Detect which cell encompasses the target text, then output its (x, y) center coordinate. 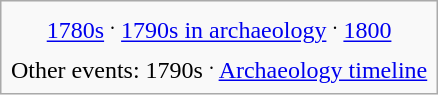
Other events: 1790s . Archaeology timeline (218, 67)
1780s . 1790s in archaeology . 1800 (218, 27)
